Output the [x, y] coordinate of the center of the cell containing the given text.  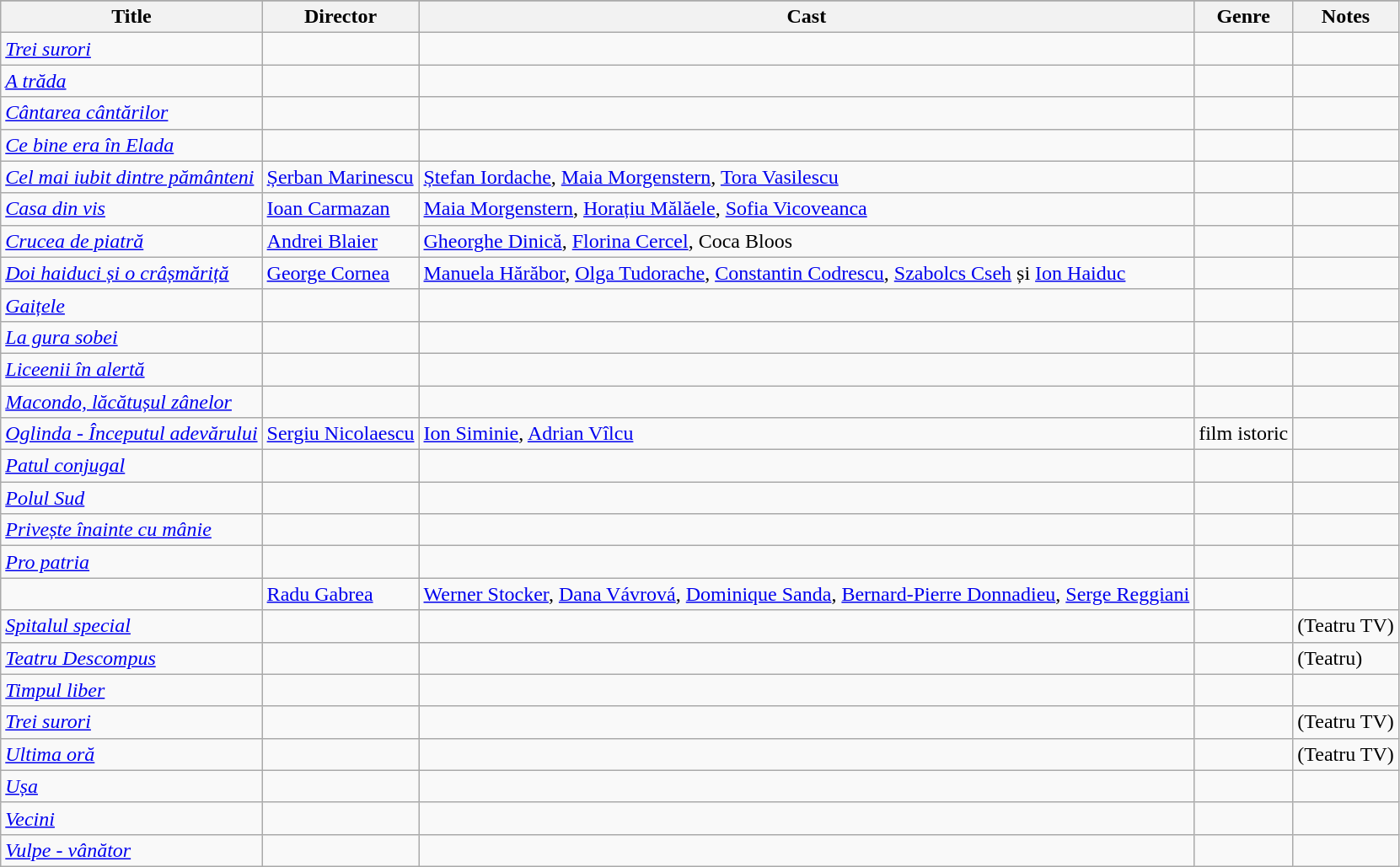
Andrei Blaier [341, 241]
Gaițele [131, 305]
Title [131, 17]
Notes [1346, 17]
Privește înainte cu mânie [131, 530]
Ștefan Iordache, Maia Morgenstern, Tora Vasilescu [807, 177]
Patul conjugal [131, 466]
Vulpe - vânător [131, 850]
Macondo, lăcătușul zânelor [131, 402]
Gheorghe Dinică, Florina Cercel, Coca Bloos [807, 241]
Oglinda - Începutul adevărului [131, 434]
Cast [807, 17]
Pro patria [131, 562]
Werner Stocker, Dana Vávrová, Dominique Sanda, Bernard-Pierre Donnadieu, Serge Reggiani [807, 594]
A trăda [131, 81]
La gura sobei [131, 337]
Polul Sud [131, 498]
Vecini [131, 818]
Liceenii în alertă [131, 369]
(Teatru) [1346, 658]
Ușa [131, 786]
Timpul liber [131, 690]
Casa din vis [131, 209]
Sergiu Nicolaescu [341, 434]
film istoric [1244, 434]
Manuela Hărăbor, Olga Tudorache, Constantin Codrescu, Szabolcs Cseh și Ion Haiduc [807, 273]
Doi haiduci și o crâșmăriță [131, 273]
Spitalul special [131, 626]
Cel mai iubit dintre pământeni [131, 177]
Genre [1244, 17]
Crucea de piatră [131, 241]
George Cornea [341, 273]
Maia Morgenstern, Horațiu Mălăele, Sofia Vicoveanca [807, 209]
Radu Gabrea [341, 594]
Ultima oră [131, 754]
Cântarea cântărilor [131, 113]
Director [341, 17]
Teatru Descompus [131, 658]
Ce bine era în Elada [131, 145]
Șerban Marinescu [341, 177]
Ion Siminie, Adrian Vîlcu [807, 434]
Ioan Carmazan [341, 209]
